Return (x, y) of the center of cell containing provided text 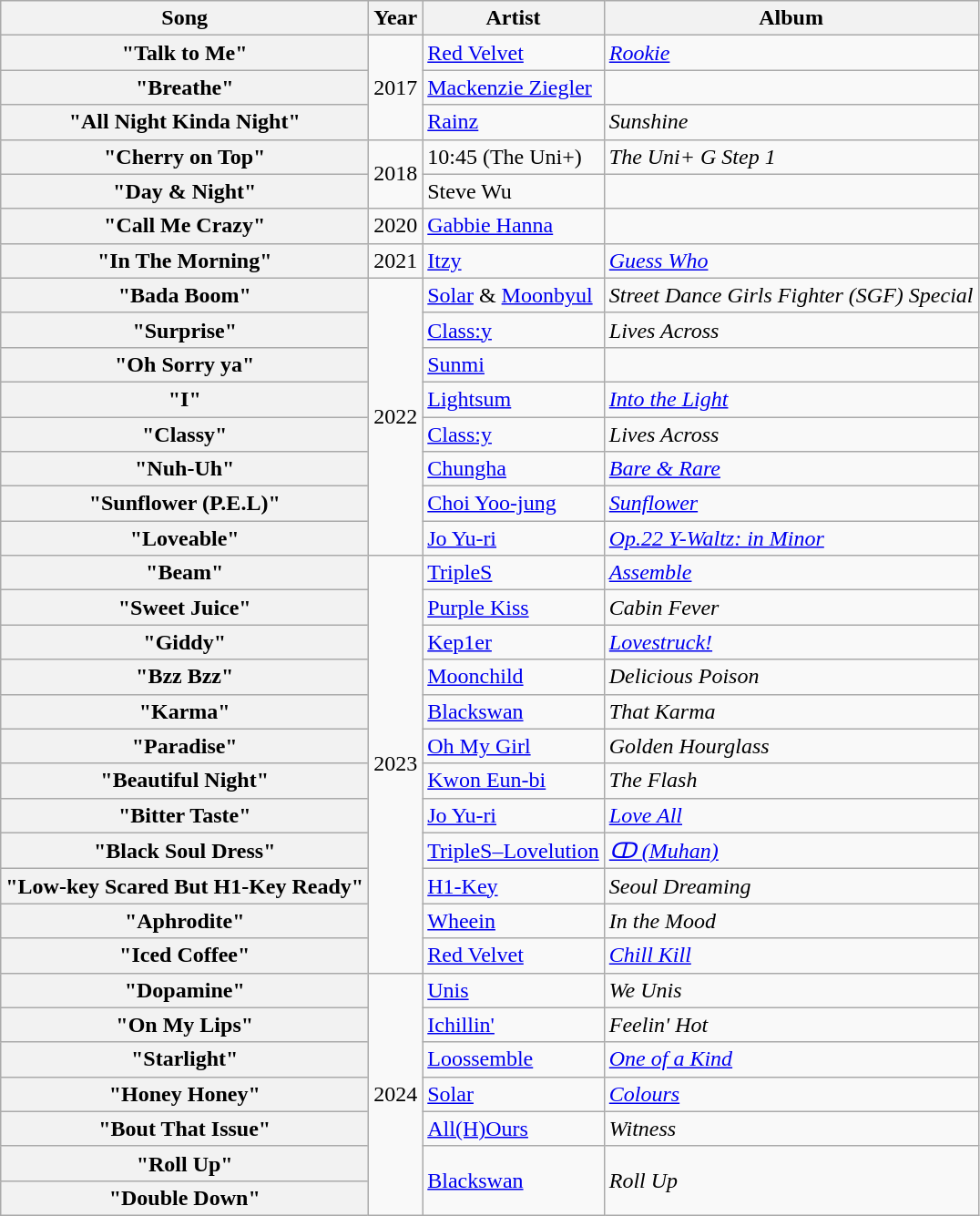
2017 (395, 87)
TripleS–Lovelution (514, 851)
"Bitter Taste" (185, 815)
"Oh Sorry ya" (185, 364)
Ichillin' (514, 1025)
Sunshine (791, 122)
Sunflower (791, 504)
Rainz (514, 122)
That Karma (791, 711)
Assemble (791, 573)
Golden Hourglass (791, 746)
"Call Me Crazy" (185, 226)
Kep1er (514, 642)
"Breathe" (185, 87)
2022 (395, 416)
Street Dance Girls Fighter (SGF) Special (791, 295)
Sunmi (514, 364)
Solar (514, 1094)
"Black Soul Dress" (185, 851)
The Uni+ G Step 1 (791, 157)
2024 (395, 1094)
Witness (791, 1129)
One of a Kind (791, 1059)
Roll Up (791, 1180)
"Bout That Issue" (185, 1129)
Mackenzie Ziegler (514, 87)
Year (395, 18)
2020 (395, 226)
ↀ (Muhan) (791, 851)
We Unis (791, 990)
Unis (514, 990)
Guess Who (791, 261)
Feelin' Hot (791, 1025)
"I" (185, 399)
All(H)Ours (514, 1129)
"Loveable" (185, 538)
Solar & Moonbyul (514, 295)
"Sweet Juice" (185, 608)
Song (185, 18)
Op.22 Y-Waltz: in Minor (791, 538)
"Day & Night" (185, 191)
2018 (395, 174)
Into the Light (791, 399)
"Nuh-Uh" (185, 469)
Love All (791, 815)
Purple Kiss (514, 608)
Lovestruck! (791, 642)
Oh My Girl (514, 746)
"Double Down" (185, 1198)
Steve Wu (514, 191)
"Bzz Bzz" (185, 677)
"Giddy" (185, 642)
"On My Lips" (185, 1025)
Album (791, 18)
"Karma" (185, 711)
Chungha (514, 469)
Itzy (514, 261)
Bare & Rare (791, 469)
"Roll Up" (185, 1163)
10:45 (The Uni+) (514, 157)
Seoul Dreaming (791, 886)
"In The Morning" (185, 261)
The Flash (791, 781)
Loossemble (514, 1059)
Gabbie Hanna (514, 226)
Choi Yoo-jung (514, 504)
"Dopamine" (185, 990)
Moonchild (514, 677)
Delicious Poison (791, 677)
"Beautiful Night" (185, 781)
"Surprise" (185, 330)
Kwon Eun-bi (514, 781)
"Iced Coffee" (185, 955)
Artist (514, 18)
"Beam" (185, 573)
"Paradise" (185, 746)
H1-Key (514, 886)
"Aphrodite" (185, 921)
Colours (791, 1094)
Rookie (791, 53)
Lightsum (514, 399)
TripleS (514, 573)
Cabin Fever (791, 608)
Wheein (514, 921)
"All Night Kinda Night" (185, 122)
"Sunflower (P.E.L)" (185, 504)
"Talk to Me" (185, 53)
"Low-key Scared But H1-Key Ready" (185, 886)
"Bada Boom" (185, 295)
2023 (395, 764)
"Classy" (185, 434)
"Honey Honey" (185, 1094)
Chill Kill (791, 955)
"Starlight" (185, 1059)
2021 (395, 261)
In the Mood (791, 921)
"Cherry on Top" (185, 157)
